Capture the cell that displays the provided text and extract its (X, Y) central coordinate. 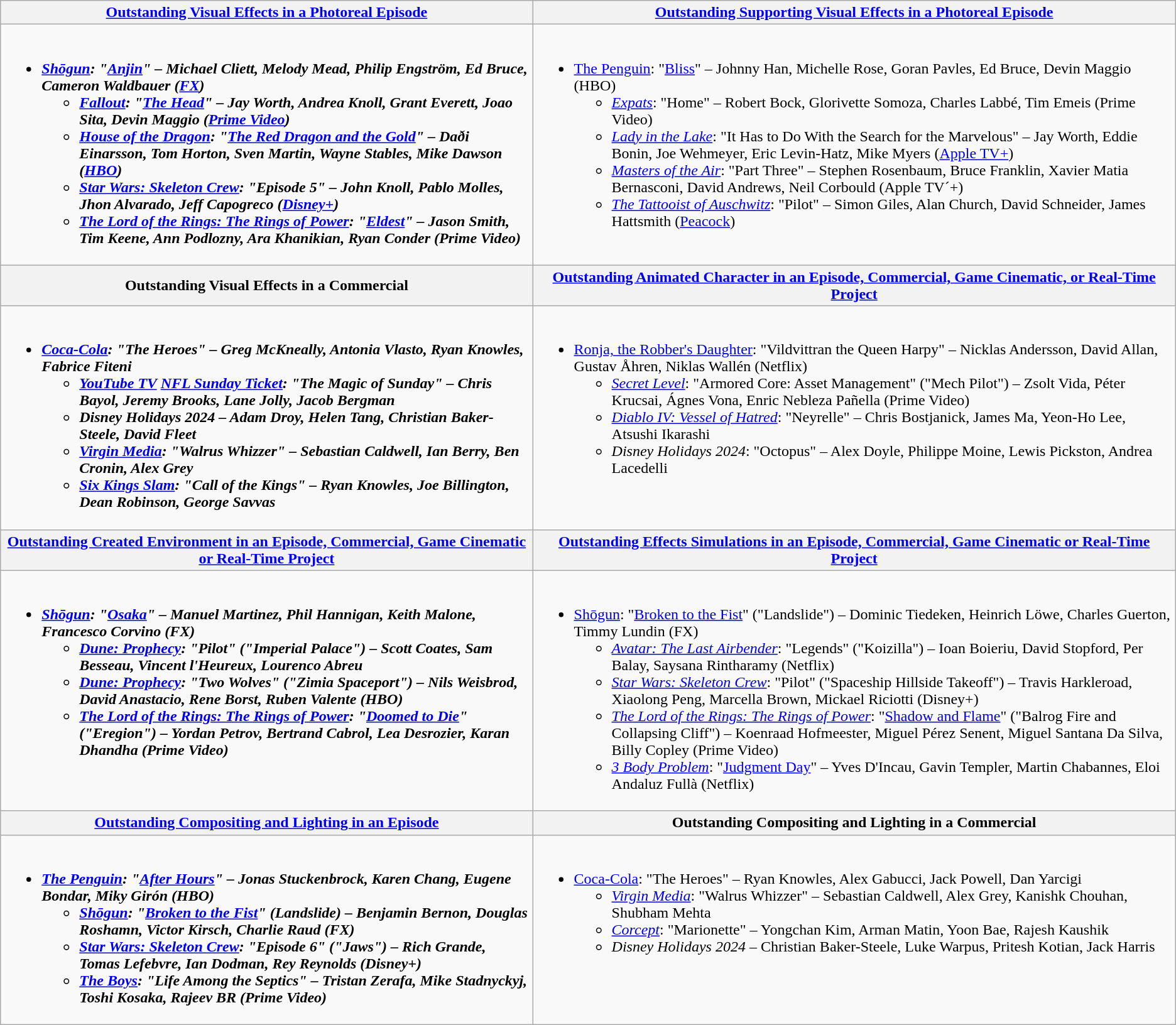
Outstanding Animated Character in an Episode, Commercial, Game Cinematic, or Real-Time Project (854, 285)
Outstanding Supporting Visual Effects in a Photoreal Episode (854, 13)
Outstanding Compositing and Lighting in an Episode (266, 823)
Outstanding Created Environment in an Episode, Commercial, Game Cinematic or Real-Time Project (266, 550)
Outstanding Effects Simulations in an Episode, Commercial, Game Cinematic or Real-Time Project (854, 550)
Outstanding Compositing and Lighting in a Commercial (854, 823)
Outstanding Visual Effects in a Photoreal Episode (266, 13)
Outstanding Visual Effects in a Commercial (266, 285)
